Return the (X, Y) coordinate for the center point of the cell that contains the specified text.  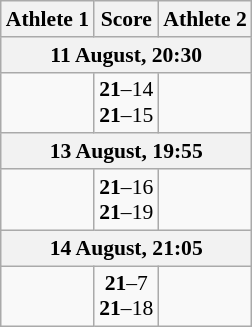
13 August, 19:55 (126, 152)
Athlete 1 (48, 19)
Score (126, 19)
21–1421–15 (126, 102)
Athlete 2 (204, 19)
21–1621–19 (126, 200)
11 August, 20:30 (126, 55)
21–721–18 (126, 296)
14 August, 21:05 (126, 248)
